Identify which cell holds the provided text, then report its [x, y] central coordinate. 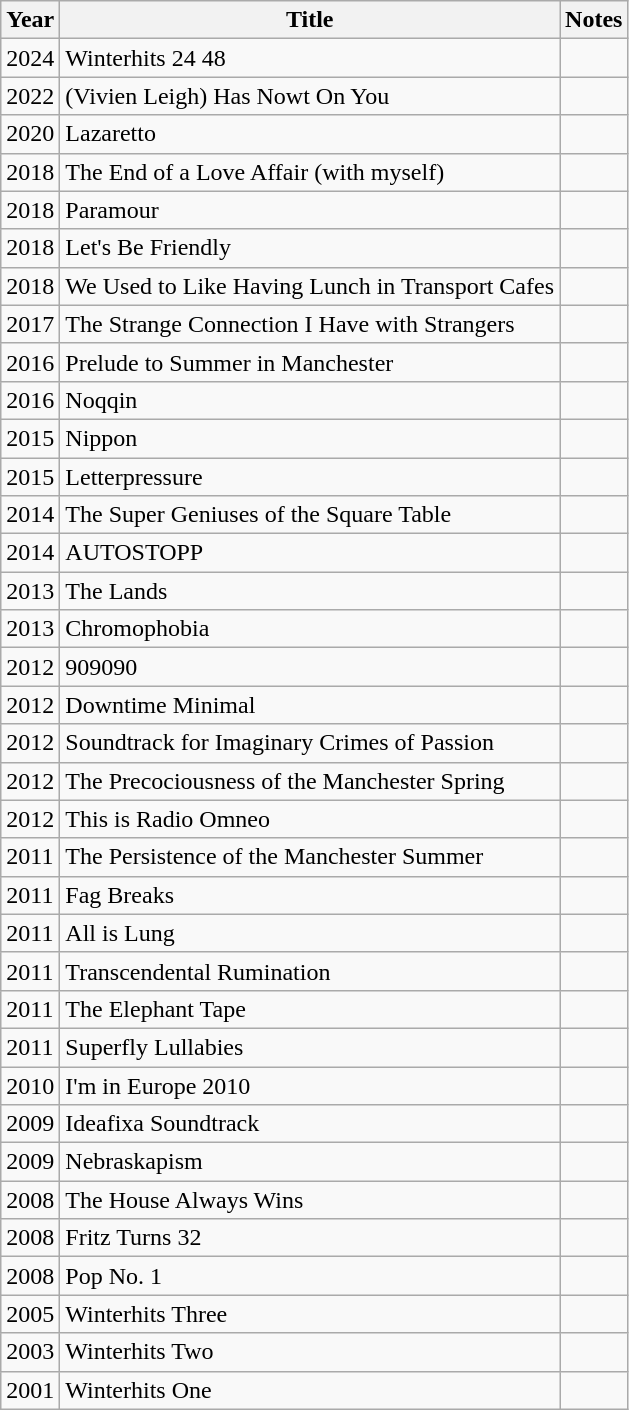
Winterhits One [310, 1390]
The House Always Wins [310, 1200]
Notes [594, 20]
Title [310, 20]
Downtime Minimal [310, 705]
2022 [30, 96]
2017 [30, 324]
Winterhits Two [310, 1352]
Letterpressure [310, 477]
The Strange Connection I Have with Strangers [310, 324]
Winterhits 24 48 [310, 58]
The Lands [310, 591]
Let's Be Friendly [310, 248]
AUTOSTOPP [310, 553]
Fritz Turns 32 [310, 1238]
This is Radio Omneo [310, 819]
909090 [310, 667]
Year [30, 20]
Winterhits Three [310, 1314]
2001 [30, 1390]
We Used to Like Having Lunch in Transport Cafes [310, 286]
All is Lung [310, 933]
Nippon [310, 438]
2020 [30, 134]
2005 [30, 1314]
Chromophobia [310, 629]
Pop No. 1 [310, 1276]
The Precociousness of the Manchester Spring [310, 781]
The Elephant Tape [310, 1009]
Superfly Lullabies [310, 1047]
Lazaretto [310, 134]
2003 [30, 1352]
Transcendental Rumination [310, 971]
Fag Breaks [310, 895]
Paramour [310, 210]
2010 [30, 1085]
2024 [30, 58]
The Persistence of the Manchester Summer [310, 857]
Noqqin [310, 400]
The End of a Love Affair (with myself) [310, 172]
I'm in Europe 2010 [310, 1085]
Nebraskapism [310, 1162]
The Super Geniuses of the Square Table [310, 515]
(Vivien Leigh) Has Nowt On You [310, 96]
Soundtrack for Imaginary Crimes of Passion [310, 743]
Ideafixa Soundtrack [310, 1124]
Prelude to Summer in Manchester [310, 362]
